Detect which cell encompasses the target text, then output its [x, y] center coordinate. 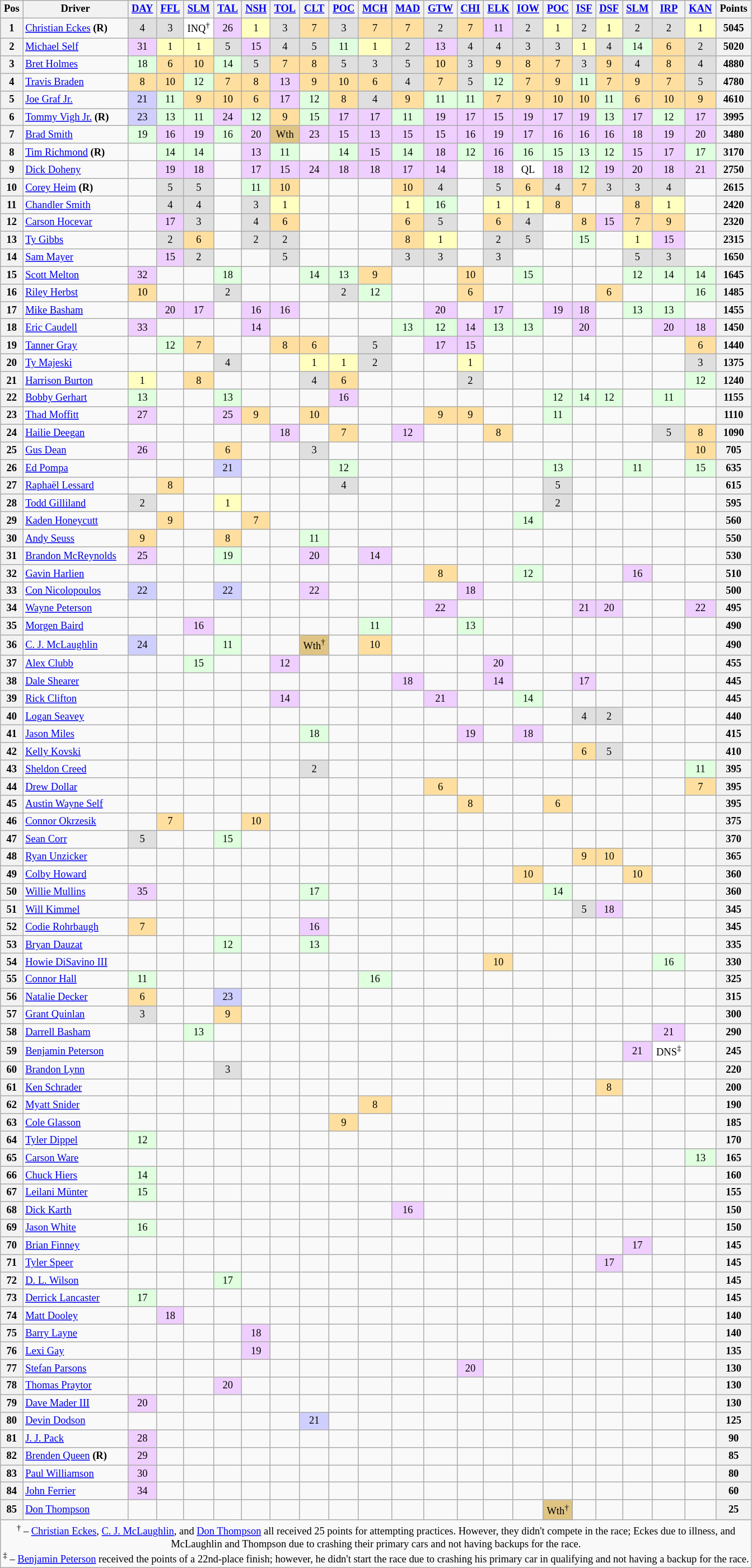
Gus Dean [76, 451]
500 [734, 591]
Will Kimmel [76, 910]
Grant Quinlan [76, 1015]
Lexi Gay [76, 1351]
185 [734, 1123]
62 [12, 1105]
315 [734, 997]
165 [734, 1157]
Hailie Deegan [76, 433]
Bobby Gerhart [76, 398]
Devin Dodson [76, 1421]
Dick Doheny [76, 170]
Tim Richmond (R) [76, 152]
Brad Smith [76, 134]
Codie Rohrbaugh [76, 927]
Raphaël Lessard [76, 486]
Ken Schrader [76, 1088]
90 [734, 1438]
Connor Okrzesik [76, 821]
530 [734, 556]
74 [12, 1316]
160 [734, 1175]
5020 [734, 47]
51 [12, 910]
Carson Hocevar [76, 223]
Michael Self [76, 47]
Dale Shearer [76, 682]
Logan Seavey [76, 716]
79 [12, 1403]
1440 [734, 346]
Wth [285, 134]
41 [12, 734]
KAN [701, 9]
Willie Mullins [76, 892]
43 [12, 769]
Dick Karth [76, 1210]
615 [734, 486]
200 [734, 1088]
Paul Williamson [76, 1474]
CHI [470, 9]
Brandon Lynn [76, 1070]
IOW [527, 9]
Kelly Kovski [76, 751]
68 [12, 1210]
1450 [734, 328]
300 [734, 1015]
57 [12, 1015]
415 [734, 734]
58 [12, 1032]
D. L. Wilson [76, 1280]
Chandler Smith [76, 205]
220 [734, 1070]
45 [12, 805]
73 [12, 1298]
John Ferrier [76, 1491]
455 [734, 664]
3995 [734, 118]
66 [12, 1175]
82 [12, 1456]
Colby Howard [76, 874]
705 [734, 451]
72 [12, 1280]
Chuck Hiers [76, 1175]
Wayne Peterson [76, 609]
47 [12, 839]
550 [734, 538]
MAD [408, 9]
Scott Melton [76, 275]
Myatt Snider [76, 1105]
Tanner Gray [76, 346]
DSF [609, 9]
Mike Basham [76, 310]
Ryan Unzicker [76, 857]
Connor Hall [76, 979]
595 [734, 504]
56 [12, 997]
Con Nicolopoulos [76, 591]
Corey Heim (R) [76, 187]
370 [734, 839]
Kaden Honeycutt [76, 520]
Tyler Speer [76, 1264]
55 [12, 979]
Stefan Parsons [76, 1369]
Leilani Münter [76, 1193]
Points [734, 9]
MCH [375, 9]
Joe Graf Jr. [76, 100]
Drew Dollar [76, 787]
81 [12, 1438]
Benjamin Peterson [76, 1051]
Tommy Vigh Jr. (R) [76, 118]
Brandon McReynolds [76, 556]
GTW [440, 9]
Derrick Lancaster [76, 1298]
290 [734, 1032]
65 [12, 1157]
3480 [734, 134]
2315 [734, 240]
Ty Gibbs [76, 240]
Gavin Harlien [76, 573]
Sam Mayer [76, 257]
77 [12, 1369]
410 [734, 751]
Cole Glasson [76, 1123]
NSH [256, 9]
39 [12, 698]
510 [734, 573]
37 [12, 664]
Driver [76, 9]
1155 [734, 398]
2420 [734, 205]
INQ† [199, 28]
1455 [734, 310]
560 [734, 520]
TAL [228, 9]
48 [12, 857]
Natalie Decker [76, 997]
Thad Moffitt [76, 415]
245 [734, 1051]
3170 [734, 152]
375 [734, 821]
40 [12, 716]
Thomas Praytor [76, 1386]
42 [12, 751]
Bret Holmes [76, 65]
Howie DiSavino III [76, 963]
1375 [734, 363]
64 [12, 1140]
1090 [734, 433]
Darrell Basham [76, 1032]
Pos [12, 9]
635 [734, 468]
36 [12, 645]
TOL [285, 9]
44 [12, 787]
ELK [498, 9]
Riley Herbst [76, 292]
Carson Ware [76, 1157]
Jason Miles [76, 734]
78 [12, 1386]
J. J. Pack [76, 1438]
Morgen Baird [76, 626]
1650 [734, 257]
Christian Eckes (R) [76, 28]
IRP [669, 9]
190 [734, 1105]
50 [12, 892]
2320 [734, 223]
49 [12, 874]
Ty Majeski [76, 363]
70 [12, 1246]
Brenden Queen (R) [76, 1456]
Travis Braden [76, 82]
Dave Mader III [76, 1403]
Todd Gilliland [76, 504]
DAY [142, 9]
53 [12, 945]
38 [12, 682]
52 [12, 927]
46 [12, 821]
Brian Finney [76, 1246]
QL [527, 170]
325 [734, 979]
C. J. McLaughlin [76, 645]
5045 [734, 28]
155 [734, 1193]
170 [734, 1140]
Matt Dooley [76, 1316]
Bryan Dauzat [76, 945]
4610 [734, 100]
83 [12, 1474]
Don Thompson [76, 1510]
365 [734, 857]
2615 [734, 187]
Sean Corr [76, 839]
Alex Clubb [76, 664]
FFL [170, 9]
75 [12, 1333]
Rick Clifton [76, 698]
84 [12, 1491]
2750 [734, 170]
125 [734, 1421]
76 [12, 1351]
Tyler Dippel [76, 1140]
ISF [585, 9]
69 [12, 1228]
63 [12, 1123]
1110 [734, 415]
71 [12, 1264]
135 [734, 1351]
Jason White [76, 1228]
495 [734, 609]
CLT [315, 9]
DNS‡ [669, 1051]
Ed Pompa [76, 468]
1645 [734, 275]
Barry Layne [76, 1333]
Sheldon Creed [76, 769]
330 [734, 963]
1240 [734, 381]
59 [12, 1051]
67 [12, 1193]
Eric Caudell [76, 328]
61 [12, 1088]
4780 [734, 82]
4880 [734, 65]
1485 [734, 292]
440 [734, 716]
Harrison Burton [76, 381]
335 [734, 945]
Austin Wayne Self [76, 805]
Andy Seuss [76, 538]
54 [12, 963]
